Provide the [X, Y] coordinate of the cell's center where the given text is located.  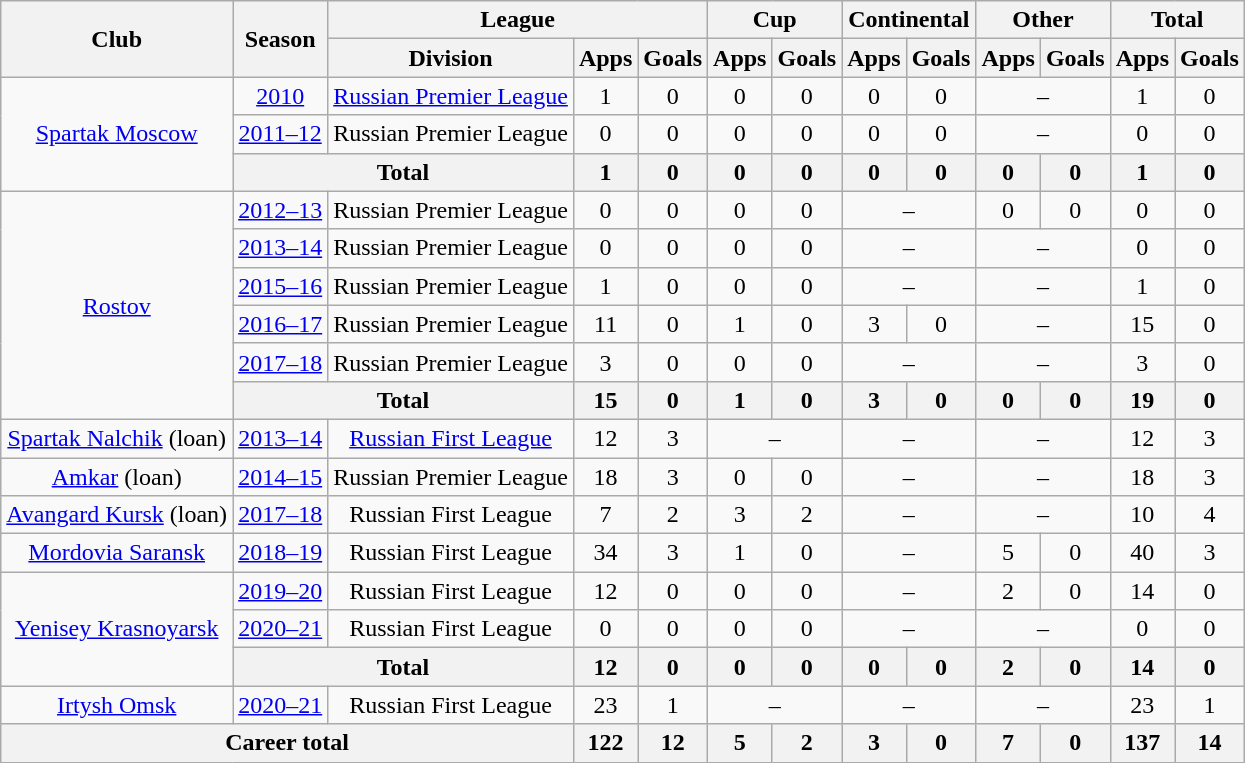
Other [1043, 20]
Avangard Kursk (loan) [117, 515]
Mordovia Saransk [117, 553]
34 [605, 553]
Season [280, 39]
2018–19 [280, 553]
Rostov [117, 305]
Career total [288, 743]
122 [605, 743]
4 [1210, 515]
Division [451, 58]
2016–17 [280, 324]
Continental [909, 20]
Amkar (loan) [117, 477]
2015–16 [280, 286]
2012–13 [280, 210]
Irtysh Omsk [117, 705]
Club [117, 39]
2014–15 [280, 477]
10 [1142, 515]
40 [1142, 553]
Spartak Nalchik (loan) [117, 438]
137 [1142, 743]
2019–20 [280, 591]
2011–12 [280, 134]
Spartak Moscow [117, 134]
19 [1142, 400]
League [518, 20]
11 [605, 324]
Cup [775, 20]
Yenisey Krasnoyarsk [117, 629]
2010 [280, 96]
